Return the [X, Y] coordinate for the center point of the cell that contains the specified text.  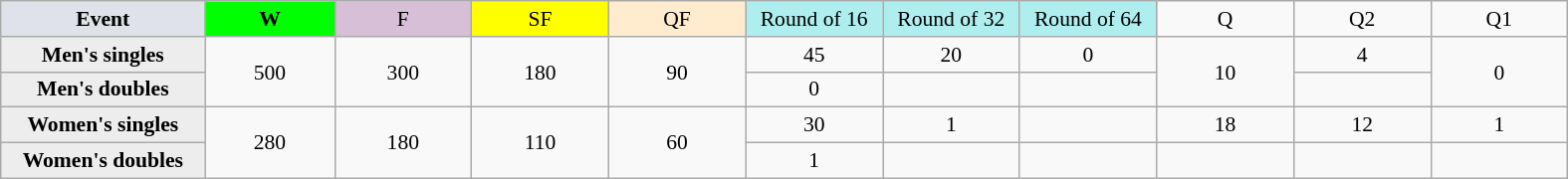
4 [1362, 55]
SF [541, 19]
Round of 64 [1088, 19]
300 [403, 72]
Women's singles [104, 125]
Q2 [1362, 19]
10 [1226, 72]
20 [951, 55]
110 [541, 143]
Round of 32 [951, 19]
QF [677, 19]
Women's doubles [104, 161]
Q1 [1499, 19]
Round of 16 [814, 19]
90 [677, 72]
Event [104, 19]
W [270, 19]
Men's singles [104, 55]
Men's doubles [104, 89]
18 [1226, 125]
Q [1226, 19]
45 [814, 55]
500 [270, 72]
12 [1362, 125]
F [403, 19]
60 [677, 143]
280 [270, 143]
30 [814, 125]
